Search for the cell housing the specified text and yield its [X, Y] center coordinate. 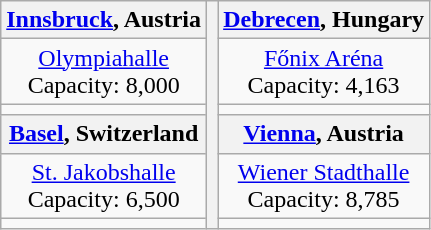
Debrecen, Hungary [324, 20]
Basel, Switzerland [104, 134]
Vienna, Austria [324, 134]
St. JakobshalleCapacity: 6,500 [104, 186]
OlympiahalleCapacity: 8,000 [104, 72]
Wiener StadthalleCapacity: 8,785 [324, 186]
Főnix ArénaCapacity: 4,163 [324, 72]
Innsbruck, Austria [104, 20]
